Determine the (x, y) coordinate at the center of the cell enclosing the given text.  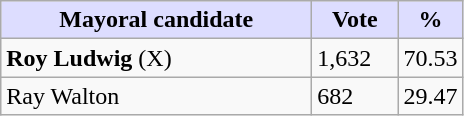
29.47 (430, 96)
682 (355, 96)
Roy Ludwig (X) (156, 58)
% (430, 20)
Ray Walton (156, 96)
Mayoral candidate (156, 20)
70.53 (430, 58)
1,632 (355, 58)
Vote (355, 20)
